Identify which cell holds the provided text, then report its [X, Y] central coordinate. 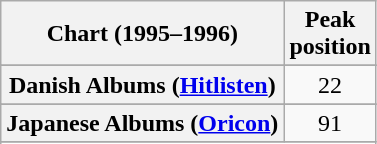
Danish Albums (Hitlisten) [142, 85]
Peakposition [330, 34]
22 [330, 85]
Chart (1995–1996) [142, 34]
Japanese Albums (Oricon) [142, 123]
91 [330, 123]
